Determine the (x, y) coordinate at the center of the cell enclosing the given text.  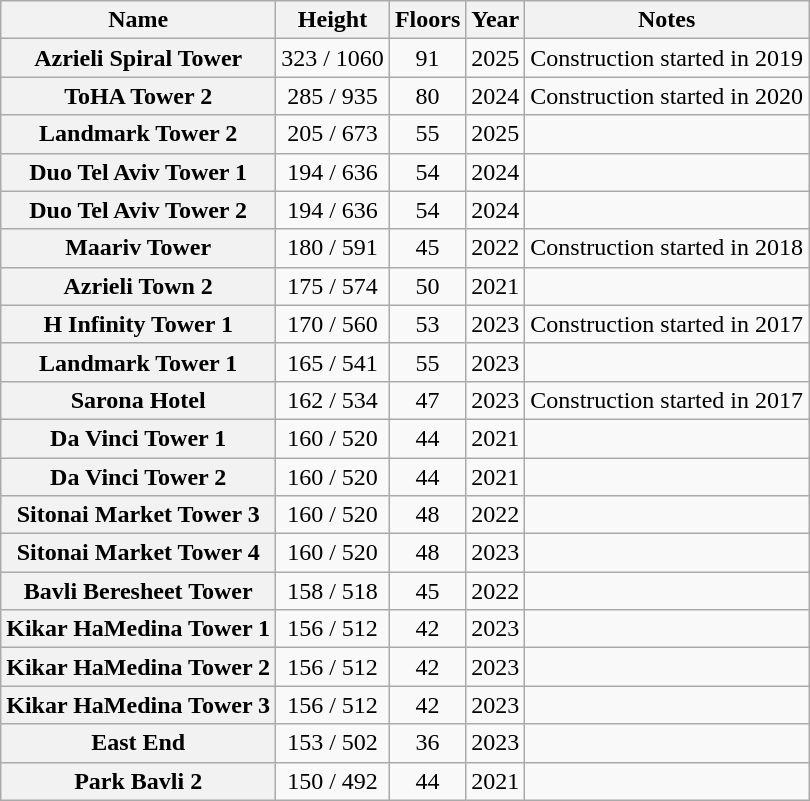
Azrieli Town 2 (138, 286)
323 / 1060 (333, 58)
180 / 591 (333, 248)
Kikar HaMedina Tower 1 (138, 629)
Construction started in 2020 (667, 96)
47 (427, 400)
165 / 541 (333, 362)
Sitonai Market Tower 3 (138, 515)
175 / 574 (333, 286)
Year (496, 20)
Park Bavli 2 (138, 781)
Kikar HaMedina Tower 3 (138, 705)
153 / 502 (333, 743)
Floors (427, 20)
H Infinity Tower 1 (138, 324)
Duo Tel Aviv Tower 1 (138, 172)
Da Vinci Tower 1 (138, 438)
91 (427, 58)
Azrieli Spiral Tower (138, 58)
Sitonai Market Tower 4 (138, 553)
Height (333, 20)
Da Vinci Tower 2 (138, 477)
Landmark Tower 2 (138, 134)
285 / 935 (333, 96)
Kikar HaMedina Tower 2 (138, 667)
205 / 673 (333, 134)
Bavli Beresheet Tower (138, 591)
158 / 518 (333, 591)
Name (138, 20)
80 (427, 96)
Notes (667, 20)
50 (427, 286)
170 / 560 (333, 324)
Construction started in 2019 (667, 58)
Landmark Tower 1 (138, 362)
ToHA Tower 2 (138, 96)
53 (427, 324)
Duo Tel Aviv Tower 2 (138, 210)
162 / 534 (333, 400)
Construction started in 2018 (667, 248)
150 / 492 (333, 781)
East End (138, 743)
36 (427, 743)
Sarona Hotel (138, 400)
Maariv Tower (138, 248)
